Return the [x, y] coordinate for the center point of the cell that contains the specified text.  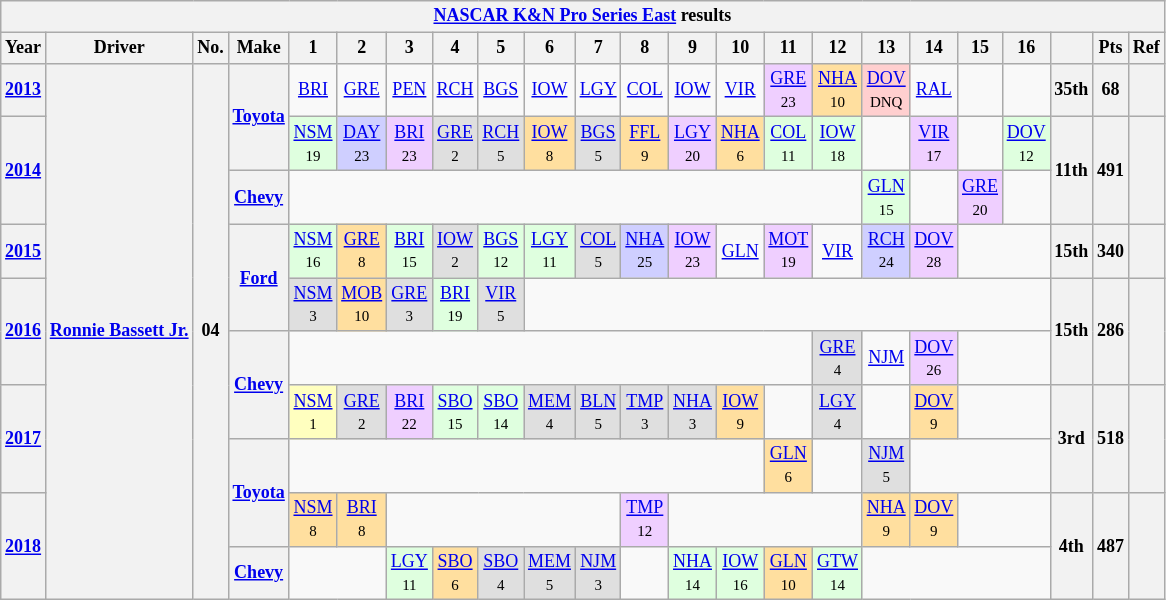
9 [693, 48]
NJM [886, 358]
VIR5 [501, 305]
Ford [258, 278]
Make [258, 48]
286 [1111, 332]
FFL9 [645, 144]
5 [501, 48]
NSM8 [313, 519]
DOV12 [1026, 144]
COL [645, 90]
340 [1111, 251]
14 [934, 48]
NSM16 [313, 251]
4 [455, 48]
3 [410, 48]
BRI8 [362, 519]
2 [362, 48]
1 [313, 48]
IOW18 [838, 144]
BRI15 [410, 251]
RCH [455, 90]
BRI [313, 90]
16 [1026, 48]
IOW8 [550, 144]
10 [740, 48]
GRE4 [838, 358]
No. [210, 48]
35th [1072, 90]
2013 [24, 90]
Ronnie Bassett Jr. [119, 332]
BRI19 [455, 305]
IOW23 [693, 251]
MOB10 [362, 305]
NSM1 [313, 412]
NHA6 [740, 144]
DAY23 [362, 144]
IOW16 [740, 573]
68 [1111, 90]
MEM4 [550, 412]
DOV26 [934, 358]
NHA10 [838, 90]
GLN10 [788, 573]
NASCAR K&N Pro Series East results [582, 16]
SBO6 [455, 573]
NHA14 [693, 573]
3rd [1072, 438]
DOV28 [934, 251]
NSM19 [313, 144]
NHA3 [693, 412]
GRE [362, 90]
NJM5 [886, 466]
491 [1111, 170]
TMP3 [645, 412]
GRE3 [410, 305]
SBO14 [501, 412]
RCH5 [501, 144]
RAL [934, 90]
04 [210, 332]
13 [886, 48]
Driver [119, 48]
2018 [24, 546]
BRI22 [410, 412]
SBO4 [501, 573]
TMP12 [645, 519]
4th [1072, 546]
2014 [24, 170]
PEN [410, 90]
BLN5 [598, 412]
LGY [598, 90]
LGY20 [693, 144]
BGS12 [501, 251]
MOT19 [788, 251]
518 [1111, 438]
Pts [1111, 48]
VIR17 [934, 144]
NJM3 [598, 573]
15 [980, 48]
BGS5 [598, 144]
2016 [24, 332]
8 [645, 48]
GLN6 [788, 466]
MEM5 [550, 573]
LGY4 [838, 412]
RCH24 [886, 251]
GRE20 [980, 197]
Year [24, 48]
DOVDNQ [886, 90]
GRE23 [788, 90]
2017 [24, 438]
GLN15 [886, 197]
11th [1072, 170]
NHA25 [645, 251]
IOW2 [455, 251]
7 [598, 48]
11 [788, 48]
COL5 [598, 251]
SBO15 [455, 412]
IOW9 [740, 412]
Ref [1146, 48]
NHA9 [886, 519]
6 [550, 48]
BGS [501, 90]
2015 [24, 251]
BRI23 [410, 144]
GTW14 [838, 573]
487 [1111, 546]
GLN [740, 251]
COL11 [788, 144]
NSM3 [313, 305]
GRE8 [362, 251]
12 [838, 48]
